Scan for the cell matching the given text and deliver its (X, Y) coordinate at center. 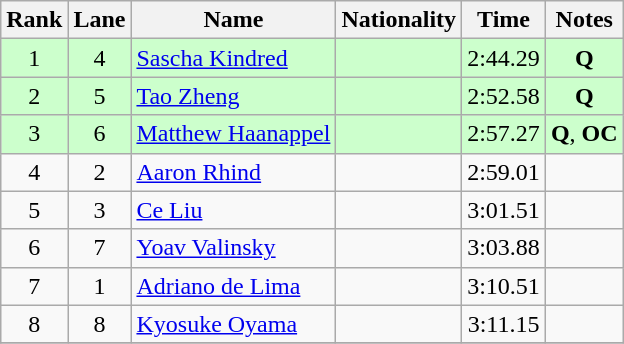
Matthew Haanappel (234, 134)
Adriano de Lima (234, 286)
Rank (34, 20)
Yoav Valinsky (234, 248)
3:03.88 (504, 248)
Sascha Kindred (234, 58)
2:59.01 (504, 172)
Ce Liu (234, 210)
Time (504, 20)
3:10.51 (504, 286)
Kyosuke Oyama (234, 324)
Aaron Rhind (234, 172)
3:11.15 (504, 324)
Name (234, 20)
3:01.51 (504, 210)
2:52.58 (504, 96)
Notes (584, 20)
Nationality (399, 20)
2:44.29 (504, 58)
Q, OC (584, 134)
2:57.27 (504, 134)
Lane (100, 20)
Tao Zheng (234, 96)
